Search for the cell housing the specified text and yield its (x, y) center coordinate. 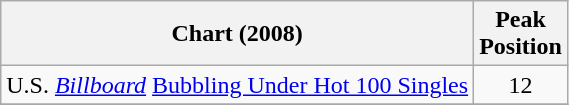
Chart (2008) (238, 34)
12 (521, 85)
PeakPosition (521, 34)
U.S. Billboard Bubbling Under Hot 100 Singles (238, 85)
